Locate the cell with the specified text and output its [X, Y] center coordinate. 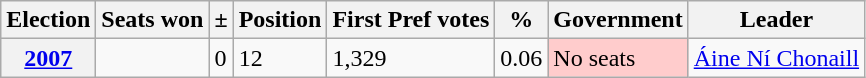
Government [618, 20]
% [522, 20]
Leader [776, 20]
0 [221, 58]
Position [280, 20]
Seats won [152, 20]
1,329 [411, 58]
Election [48, 20]
2007 [48, 58]
0.06 [522, 58]
12 [280, 58]
First Pref votes [411, 20]
No seats [618, 58]
± [221, 20]
Áine Ní Chonaill [776, 58]
